Pinpoint the cell where the given text exists, returning its [x, y] midpoint coordinate. 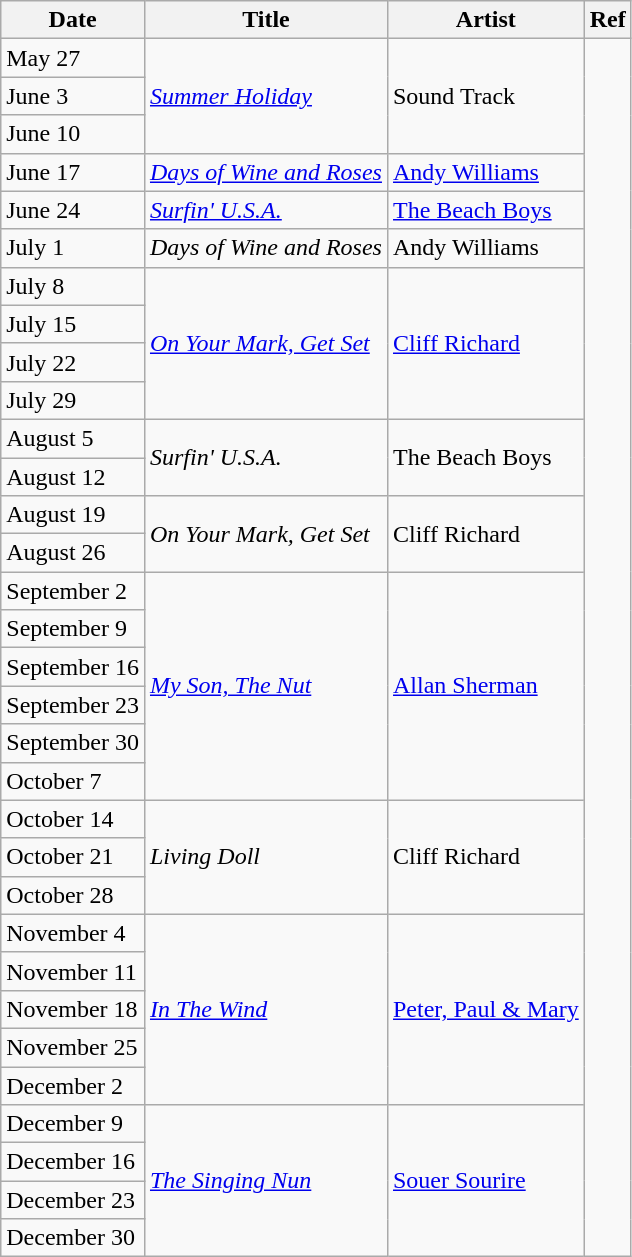
August 26 [73, 553]
My Son, The Nut [266, 686]
December 16 [73, 1162]
September 9 [73, 629]
May 27 [73, 58]
August 19 [73, 515]
September 23 [73, 705]
October 21 [73, 857]
June 17 [73, 172]
Souer Sourire [486, 1181]
November 18 [73, 1009]
Date [73, 20]
Living Doll [266, 857]
Sound Track [486, 96]
December 9 [73, 1124]
August 12 [73, 477]
June 3 [73, 96]
August 5 [73, 438]
December 30 [73, 1238]
November 4 [73, 933]
October 7 [73, 781]
September 16 [73, 667]
December 23 [73, 1200]
July 15 [73, 324]
Allan Sherman [486, 686]
June 10 [73, 134]
Ref [608, 20]
The Singing Nun [266, 1181]
July 22 [73, 362]
July 29 [73, 400]
September 30 [73, 743]
October 14 [73, 819]
November 25 [73, 1047]
July 1 [73, 248]
November 11 [73, 971]
June 24 [73, 210]
Summer Holiday [266, 96]
In The Wind [266, 1009]
Artist [486, 20]
December 2 [73, 1085]
Title [266, 20]
July 8 [73, 286]
October 28 [73, 895]
September 2 [73, 591]
Peter, Paul & Mary [486, 1009]
